For the text-containing cell, return its midpoint in [X, Y] coordinate format. 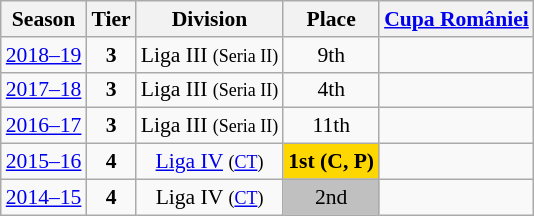
2018–19 [44, 55]
11th [331, 126]
Division [210, 19]
2017–18 [44, 90]
2015–16 [44, 162]
Season [44, 19]
9th [331, 55]
2nd [331, 197]
Tier [110, 19]
2014–15 [44, 197]
Cupa României [456, 19]
1st (C, P) [331, 162]
4th [331, 90]
2016–17 [44, 126]
Place [331, 19]
